Return the (x, y) coordinate for the center point of the cell that contains the specified text.  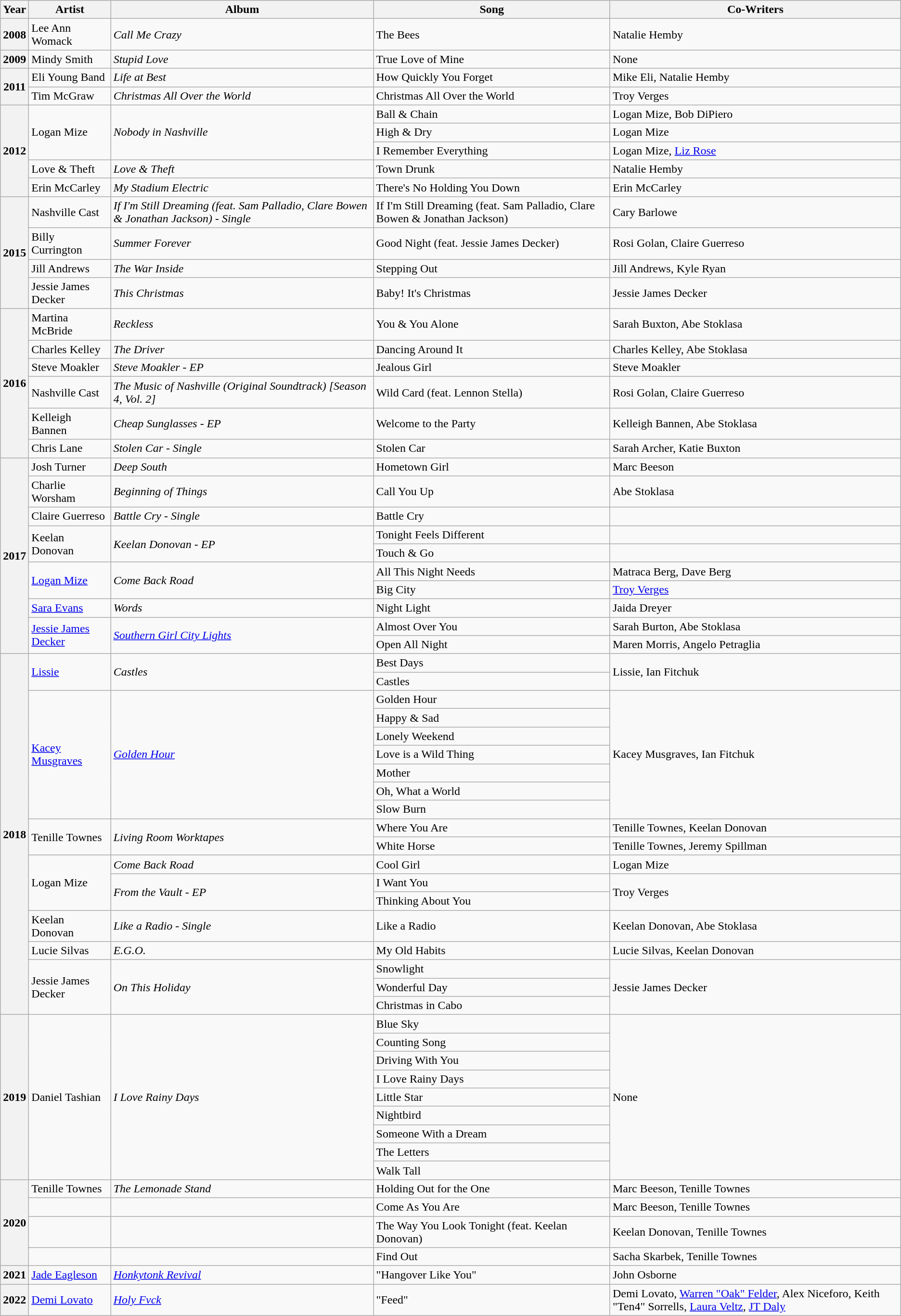
Walk Tall (492, 1170)
Charlie Worsham (70, 492)
My Stadium Electric (242, 187)
Happy & Sad (492, 718)
Like a Radio (492, 926)
High & Dry (492, 132)
True Love of Mine (492, 59)
Cool Girl (492, 864)
Eli Young Band (70, 77)
Kelleigh Bannen, Abe Stoklasa (755, 423)
The Driver (242, 349)
Sara Evans (70, 608)
Kacey Musgraves (70, 754)
Tonight Feels Different (492, 535)
Daniel Tashian (70, 1097)
Claire Guerreso (70, 516)
Logan Mize, Liz Rose (755, 151)
Jill Andrews, Kyle Ryan (755, 268)
From the Vault - EP (242, 892)
John Osborne (755, 1275)
Charles Kelley, Abe Stoklasa (755, 349)
Tim McGraw (70, 96)
Slow Burn (492, 809)
Come As You Are (492, 1207)
Abe Stoklasa (755, 492)
Year (14, 10)
Cary Barlowe (755, 212)
Blue Sky (492, 1024)
Demi Lovato, Warren "Oak" Felder, Alex Niceforo, Keith "Ten4" Sorrells, Laura Veltz, JT Daly (755, 1300)
Find Out (492, 1257)
2020 (14, 1222)
Lissie, Ian Fitchuk (755, 672)
Lee Ann Womack (70, 35)
Nobody in Nashville (242, 132)
Welcome to the Party (492, 423)
Honkytonk Revival (242, 1275)
If I'm Still Dreaming (feat. Sam Palladio, Clare Bowen & Jonathan Jackson) (492, 212)
2009 (14, 59)
The Lemonade Stand (242, 1188)
Call You Up (492, 492)
White Horse (492, 846)
Jaida Dreyer (755, 608)
Southern Girl City Lights (242, 635)
2011 (14, 87)
The Music of Nashville (Original Soundtrack) [Season 4, Vol. 2] (242, 393)
Someone With a Dream (492, 1134)
Oh, What a World (492, 791)
2015 (14, 252)
Josh Turner (70, 467)
Charles Kelley (70, 349)
"Hangover Like You" (492, 1275)
On This Holiday (242, 987)
Billy Currington (70, 243)
Reckless (242, 324)
Keelan Donovan, Abe Stoklasa (755, 926)
Town Drunk (492, 169)
Call Me Crazy (242, 35)
2016 (14, 383)
Chris Lane (70, 448)
Stolen Car - Single (242, 448)
Co-Writers (755, 10)
Jealous Girl (492, 368)
2018 (14, 834)
Holding Out for the One (492, 1188)
Beginning of Things (242, 492)
Night Light (492, 608)
This Christmas (242, 294)
Sacha Skarbek, Tenille Townes (755, 1257)
Christmas in Cabo (492, 1006)
Where You Are (492, 828)
Wild Card (feat. Lennon Stella) (492, 393)
Lonely Weekend (492, 736)
Nightbird (492, 1115)
Big City (492, 589)
Steve Moakler - EP (242, 368)
Kacey Musgraves, Ian Fitchuk (755, 754)
Jade Eagleson (70, 1275)
Dancing Around It (492, 349)
Stepping Out (492, 268)
Stupid Love (242, 59)
Little Star (492, 1097)
Lissie (70, 672)
Marc Beeson (755, 467)
2021 (14, 1275)
Touch & Go (492, 553)
Snowlight (492, 969)
Martina McBride (70, 324)
My Old Habits (492, 951)
Almost Over You (492, 626)
Best Days (492, 663)
There's No Holding You Down (492, 187)
Open All Night (492, 645)
"Feed" (492, 1300)
Words (242, 608)
Song (492, 10)
Tenille Townes, Keelan Donovan (755, 828)
Maren Morris, Angelo Petraglia (755, 645)
Thinking About You (492, 901)
Good Night (feat. Jessie James Decker) (492, 243)
Sarah Buxton, Abe Stoklasa (755, 324)
Matraca Berg, Dave Berg (755, 571)
I Remember Everything (492, 151)
Hometown Girl (492, 467)
Mindy Smith (70, 59)
Kelleigh Bannen (70, 423)
Sarah Burton, Abe Stoklasa (755, 626)
All This Night Needs (492, 571)
Ball & Chain (492, 114)
The War Inside (242, 268)
Album (242, 10)
Lucie Silvas (70, 951)
Sarah Archer, Katie Buxton (755, 448)
Mike Eli, Natalie Hemby (755, 77)
Baby! It's Christmas (492, 294)
The Bees (492, 35)
Driving With You (492, 1060)
2017 (14, 556)
Logan Mize, Bob DiPiero (755, 114)
Deep South (242, 467)
Love is a Wild Thing (492, 754)
2019 (14, 1097)
2022 (14, 1300)
Counting Song (492, 1042)
The Letters (492, 1152)
How Quickly You Forget (492, 77)
Summer Forever (242, 243)
If I'm Still Dreaming (feat. Sam Palladio, Clare Bowen & Jonathan Jackson) - Single (242, 212)
Mother (492, 773)
You & You Alone (492, 324)
Artist (70, 10)
Wonderful Day (492, 987)
I Want You (492, 882)
Battle Cry (492, 516)
Keelan Donovan, Tenille Townes (755, 1232)
2012 (14, 151)
Jill Andrews (70, 268)
Living Room Worktapes (242, 837)
E.G.O. (242, 951)
Cheap Sunglasses - EP (242, 423)
Demi Lovato (70, 1300)
Holy Fvck (242, 1300)
Battle Cry - Single (242, 516)
Stolen Car (492, 448)
The Way You Look Tonight (feat. Keelan Donovan) (492, 1232)
2008 (14, 35)
Like a Radio - Single (242, 926)
Tenille Townes, Jeremy Spillman (755, 846)
Keelan Donovan - EP (242, 544)
Life at Best (242, 77)
Lucie Silvas, Keelan Donovan (755, 951)
